For the text-containing cell, return its midpoint in [x, y] coordinate format. 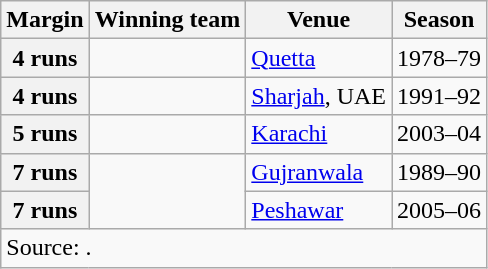
Quetta [319, 58]
1978–79 [440, 58]
Season [440, 20]
1989–90 [440, 172]
Gujranwala [319, 172]
5 runs [45, 134]
Karachi [319, 134]
2003–04 [440, 134]
Sharjah, UAE [319, 96]
Winning team [168, 20]
2005–06 [440, 210]
Venue [319, 20]
Source: . [244, 248]
Peshawar [319, 210]
Margin [45, 20]
1991–92 [440, 96]
